Determine the [X, Y] coordinate at the center of the cell enclosing the given text.  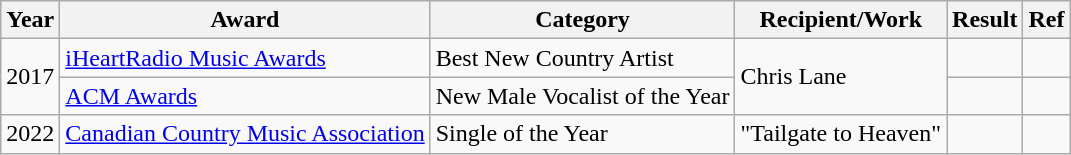
Ref [1046, 20]
Award [245, 20]
Category [582, 20]
"Tailgate to Heaven" [841, 134]
Best New Country Artist [582, 58]
Canadian Country Music Association [245, 134]
Single of the Year [582, 134]
Result [985, 20]
New Male Vocalist of the Year [582, 96]
Recipient/Work [841, 20]
Chris Lane [841, 77]
iHeartRadio Music Awards [245, 58]
2022 [30, 134]
Year [30, 20]
ACM Awards [245, 96]
2017 [30, 77]
